Search for the cell housing the specified text and yield its [x, y] center coordinate. 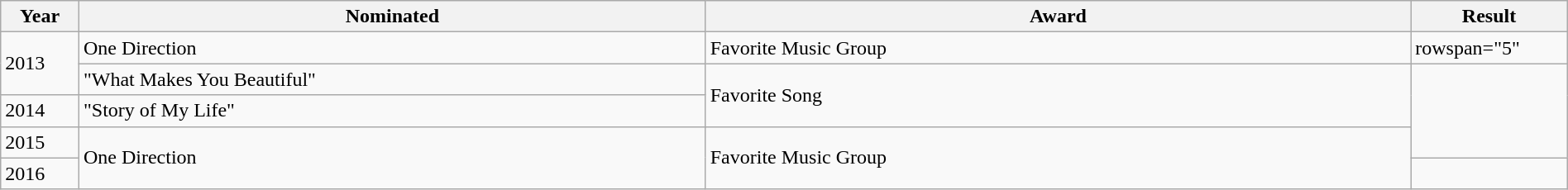
Result [1489, 17]
rowspan="5" [1489, 48]
2013 [40, 64]
"Story of My Life" [392, 111]
2016 [40, 173]
"What Makes You Beautiful" [392, 79]
Nominated [392, 17]
2014 [40, 111]
Year [40, 17]
2015 [40, 142]
Favorite Song [1059, 95]
Award [1059, 17]
